For the text-containing cell, return its midpoint in (x, y) coordinate format. 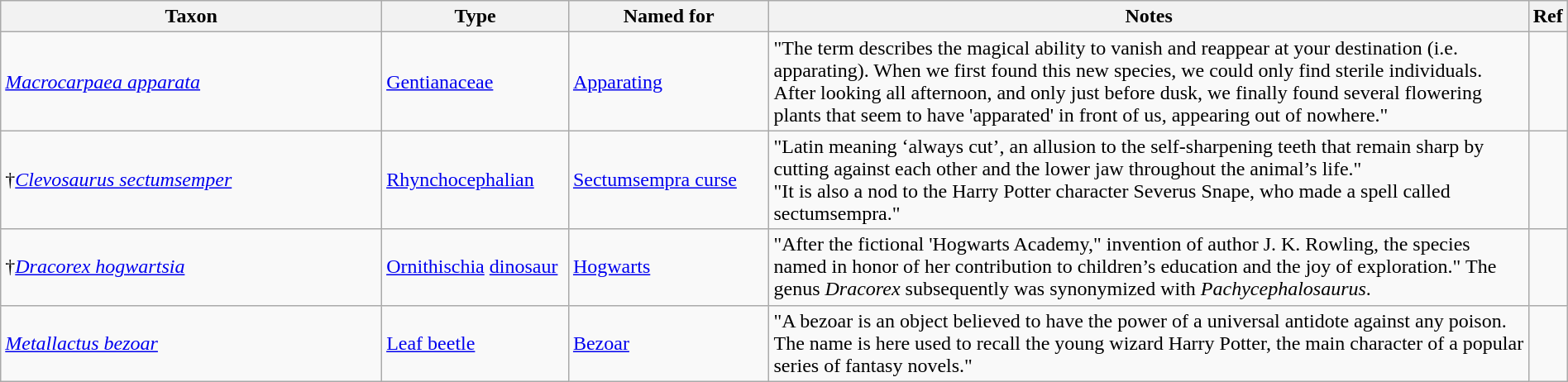
Taxon (192, 17)
Notes (1149, 17)
Ornithischia dinosaur (476, 267)
Sectumsempra curse (668, 180)
Hogwarts (668, 267)
Apparating (668, 81)
Gentianaceae (476, 81)
Leaf beetle (476, 343)
†Clevosaurus sectumsemper (192, 180)
Macrocarpaea apparata (192, 81)
Metallactus bezoar (192, 343)
Ref (1548, 17)
†Dracorex hogwartsia (192, 267)
Rhynchocephalian (476, 180)
Type (476, 17)
Bezoar (668, 343)
Named for (668, 17)
